Pinpoint the cell where the given text exists, returning its [x, y] midpoint coordinate. 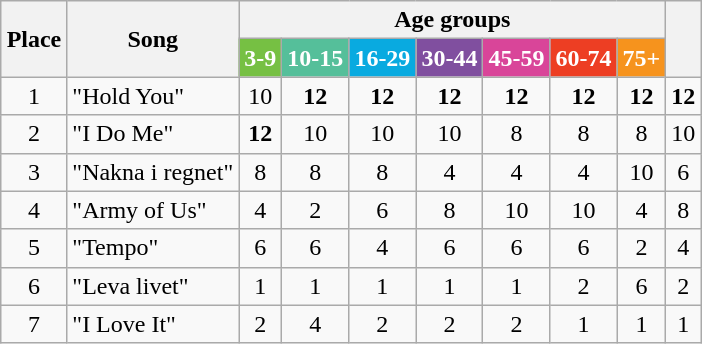
7 [34, 324]
3 [34, 172]
60-74 [584, 58]
3-9 [260, 58]
30-44 [450, 58]
5 [34, 248]
"Leva livet" [153, 286]
"I Do Me" [153, 134]
"Hold You" [153, 96]
Place [34, 39]
"Tempo" [153, 248]
10-15 [316, 58]
16-29 [382, 58]
45-59 [516, 58]
"I Love It" [153, 324]
"Army of Us" [153, 210]
"Nakna i regnet" [153, 172]
Age groups [452, 20]
75+ [642, 58]
Song [153, 39]
